For the text-containing cell, return its midpoint in [X, Y] coordinate format. 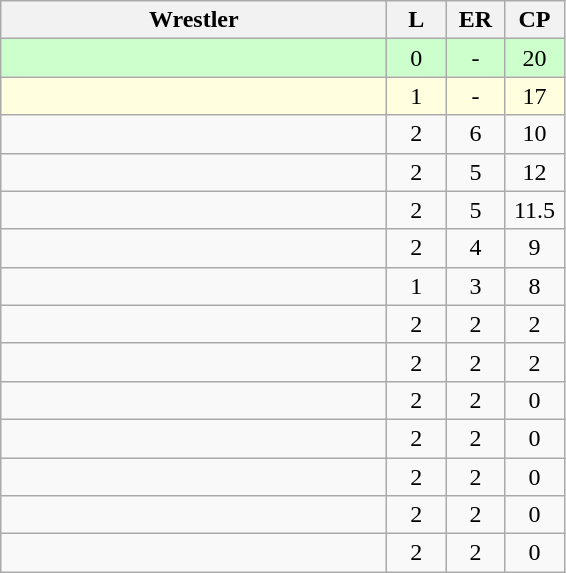
8 [534, 286]
CP [534, 20]
Wrestler [194, 20]
9 [534, 248]
ER [476, 20]
17 [534, 96]
11.5 [534, 210]
12 [534, 172]
6 [476, 134]
20 [534, 58]
3 [476, 286]
4 [476, 248]
L [416, 20]
10 [534, 134]
